Identify which cell holds the provided text, then report its [x, y] central coordinate. 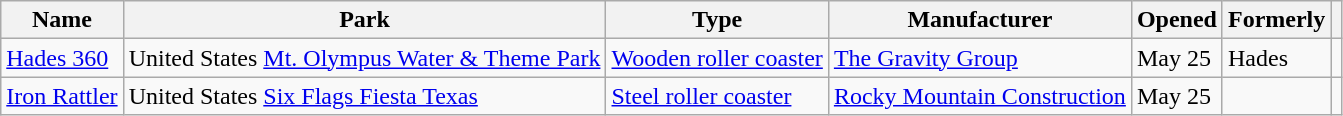
Type [717, 20]
Rocky Mountain Construction [980, 96]
Wooden roller coaster [717, 58]
United States Six Flags Fiesta Texas [364, 96]
United States Mt. Olympus Water & Theme Park [364, 58]
Manufacturer [980, 20]
Opened [1176, 20]
The Gravity Group [980, 58]
Name [62, 20]
Iron Rattler [62, 96]
Formerly [1276, 20]
Park [364, 20]
Hades 360 [62, 58]
Steel roller coaster [717, 96]
Hades [1276, 58]
